For the text-containing cell, return its midpoint in (x, y) coordinate format. 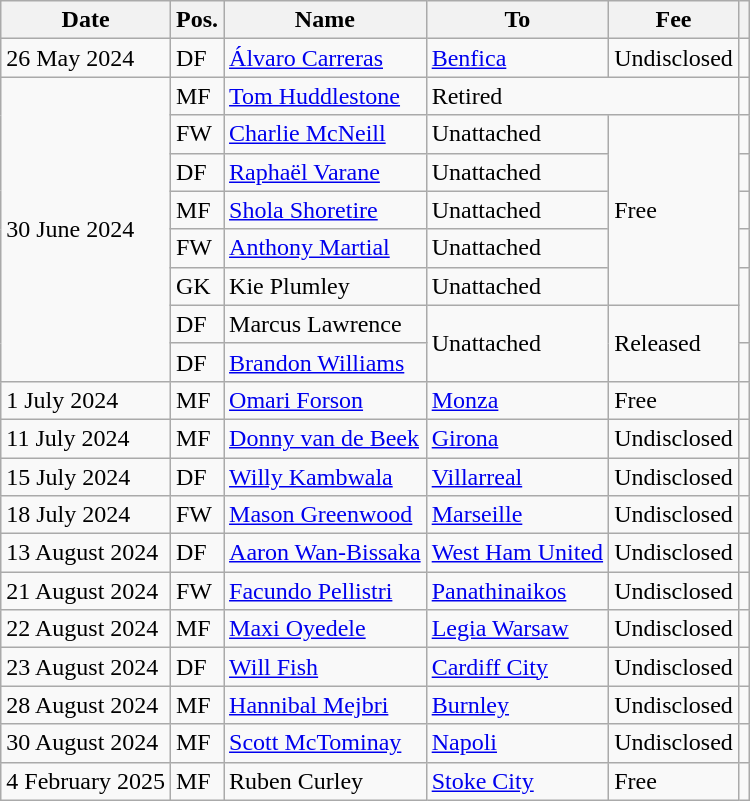
Ruben Curley (326, 781)
13 August 2024 (86, 553)
Will Fish (326, 667)
Mason Greenwood (326, 515)
28 August 2024 (86, 705)
Raphaël Varane (326, 172)
Date (86, 20)
Maxi Oyedele (326, 629)
Pos. (196, 20)
11 July 2024 (86, 438)
Tom Huddlestone (326, 96)
Álvaro Carreras (326, 58)
Marcus Lawrence (326, 324)
21 August 2024 (86, 591)
Scott McTominay (326, 743)
4 February 2025 (86, 781)
Omari Forson (326, 400)
Willy Kambwala (326, 477)
26 May 2024 (86, 58)
Girona (517, 438)
Fee (674, 20)
To (517, 20)
Stoke City (517, 781)
30 June 2024 (86, 229)
Donny van de Beek (326, 438)
Kie Plumley (326, 286)
Panathinaikos (517, 591)
18 July 2024 (86, 515)
Retired (582, 96)
Brandon Williams (326, 362)
Benfica (517, 58)
Released (674, 343)
Hannibal Mejbri (326, 705)
Name (326, 20)
Marseille (517, 515)
15 July 2024 (86, 477)
Villarreal (517, 477)
Monza (517, 400)
Burnley (517, 705)
30 August 2024 (86, 743)
22 August 2024 (86, 629)
GK (196, 286)
Charlie McNeill (326, 134)
Anthony Martial (326, 248)
23 August 2024 (86, 667)
West Ham United (517, 553)
Facundo Pellistri (326, 591)
Napoli (517, 743)
1 July 2024 (86, 400)
Cardiff City (517, 667)
Aaron Wan-Bissaka (326, 553)
Shola Shoretire (326, 210)
Legia Warsaw (517, 629)
